For the text-containing cell, return its midpoint in [x, y] coordinate format. 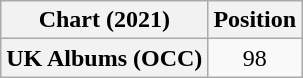
Position [255, 20]
Chart (2021) [104, 20]
UK Albums (OCC) [104, 58]
98 [255, 58]
